Return [X, Y] of the center of cell containing provided text 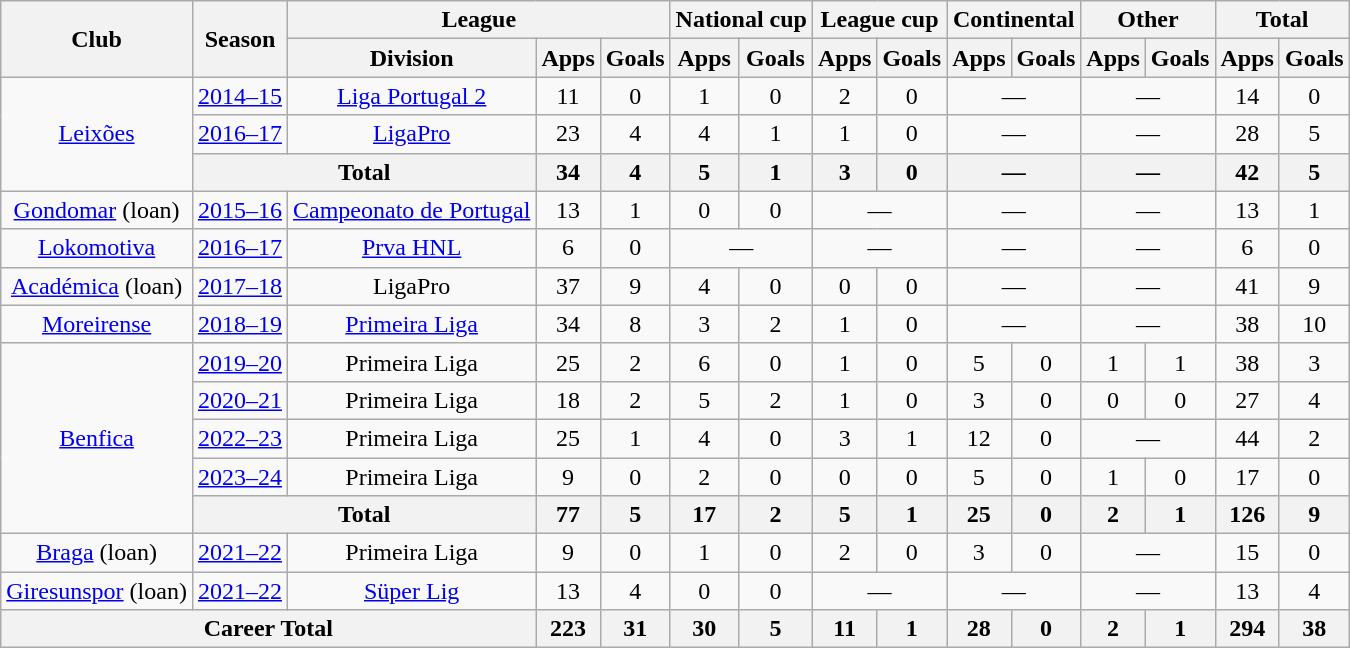
Lokomotiva [97, 248]
223 [568, 629]
15 [1247, 553]
2022–23 [240, 438]
37 [568, 286]
126 [1247, 515]
Campeonato de Portugal [412, 210]
14 [1247, 96]
2015–16 [240, 210]
31 [635, 629]
27 [1247, 400]
Season [240, 39]
Moreirense [97, 324]
Career Total [268, 629]
Gondomar (loan) [97, 210]
Benfica [97, 438]
Liga Portugal 2 [412, 96]
42 [1247, 172]
Continental [1014, 20]
2019–20 [240, 362]
Académica (loan) [97, 286]
2020–21 [240, 400]
41 [1247, 286]
10 [1314, 324]
Division [412, 58]
2017–18 [240, 286]
8 [635, 324]
18 [568, 400]
12 [979, 438]
Leixões [97, 134]
2023–24 [240, 477]
Braga (loan) [97, 553]
Club [97, 39]
League [480, 20]
League cup [879, 20]
294 [1247, 629]
Prva HNL [412, 248]
National cup [741, 20]
2018–19 [240, 324]
Giresunspor (loan) [97, 591]
30 [704, 629]
77 [568, 515]
23 [568, 134]
44 [1247, 438]
Other [1148, 20]
Süper Lig [412, 591]
2014–15 [240, 96]
